Detect which cell encompasses the target text, then output its [x, y] center coordinate. 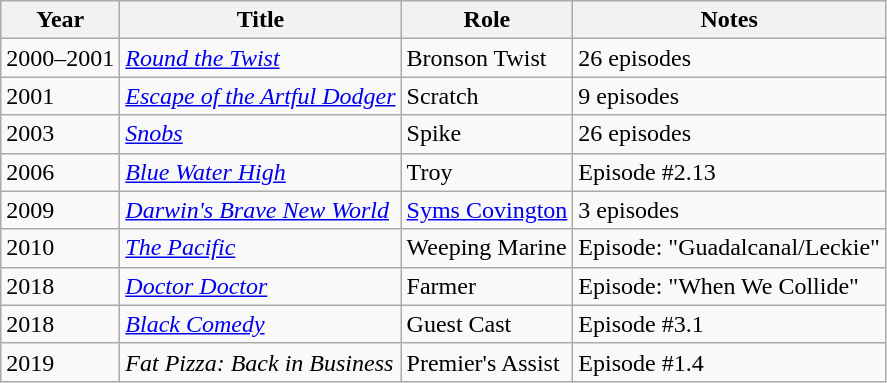
Title [260, 20]
Fat Pizza: Back in Business [260, 362]
Syms Covington [487, 210]
Troy [487, 172]
Episode: "Guadalcanal/Leckie" [730, 248]
Episode #3.1 [730, 324]
Episode: "When We Collide" [730, 286]
The Pacific [260, 248]
Doctor Doctor [260, 286]
Darwin's Brave New World [260, 210]
Episode #2.13 [730, 172]
Premier's Assist [487, 362]
Episode #1.4 [730, 362]
Bronson Twist [487, 58]
Escape of the Artful Dodger [260, 96]
Guest Cast [487, 324]
3 episodes [730, 210]
2000–2001 [60, 58]
Role [487, 20]
2009 [60, 210]
Weeping Marine [487, 248]
2003 [60, 134]
Snobs [260, 134]
Round the Twist [260, 58]
Scratch [487, 96]
9 episodes [730, 96]
2001 [60, 96]
2006 [60, 172]
Black Comedy [260, 324]
Year [60, 20]
2010 [60, 248]
Farmer [487, 286]
Blue Water High [260, 172]
Notes [730, 20]
2019 [60, 362]
Spike [487, 134]
